Extract the (X, Y) coordinate from the center of the cell holding the provided text.  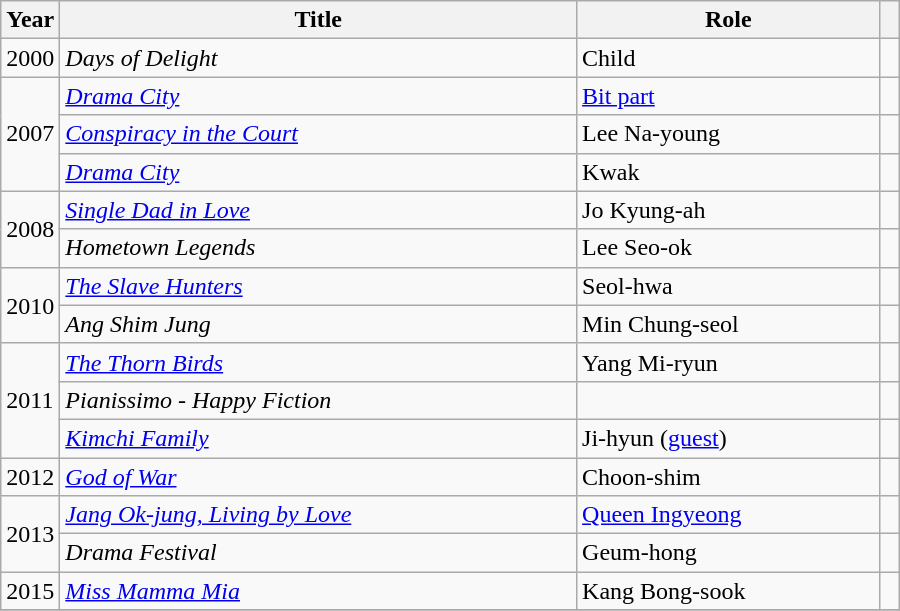
2008 (30, 229)
Kwak (728, 172)
Kimchi Family (318, 438)
Choon-shim (728, 477)
2013 (30, 534)
Title (318, 20)
Queen Ingyeong (728, 515)
Yang Mi-ryun (728, 362)
The Thorn Birds (318, 362)
Jo Kyung-ah (728, 210)
Lee Na-young (728, 134)
Jang Ok-jung, Living by Love (318, 515)
2000 (30, 58)
Year (30, 20)
Ji-hyun (guest) (728, 438)
Kang Bong-sook (728, 591)
2011 (30, 400)
Role (728, 20)
2015 (30, 591)
Single Dad in Love (318, 210)
Seol-hwa (728, 286)
Miss Mamma Mia (318, 591)
The Slave Hunters (318, 286)
Ang Shim Jung (318, 324)
God of War (318, 477)
2012 (30, 477)
2007 (30, 134)
Pianissimo - Happy Fiction (318, 400)
Bit part (728, 96)
Conspiracy in the Court (318, 134)
Days of Delight (318, 58)
Geum-hong (728, 553)
Min Chung-seol (728, 324)
2010 (30, 305)
Lee Seo-ok (728, 248)
Hometown Legends (318, 248)
Child (728, 58)
Drama Festival (318, 553)
